Return [X, Y] of the center of cell containing provided text 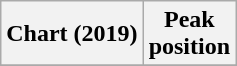
Chart (2019) [72, 34]
Peakposition [189, 34]
